Locate the cell with the specified text and output its (x, y) center coordinate. 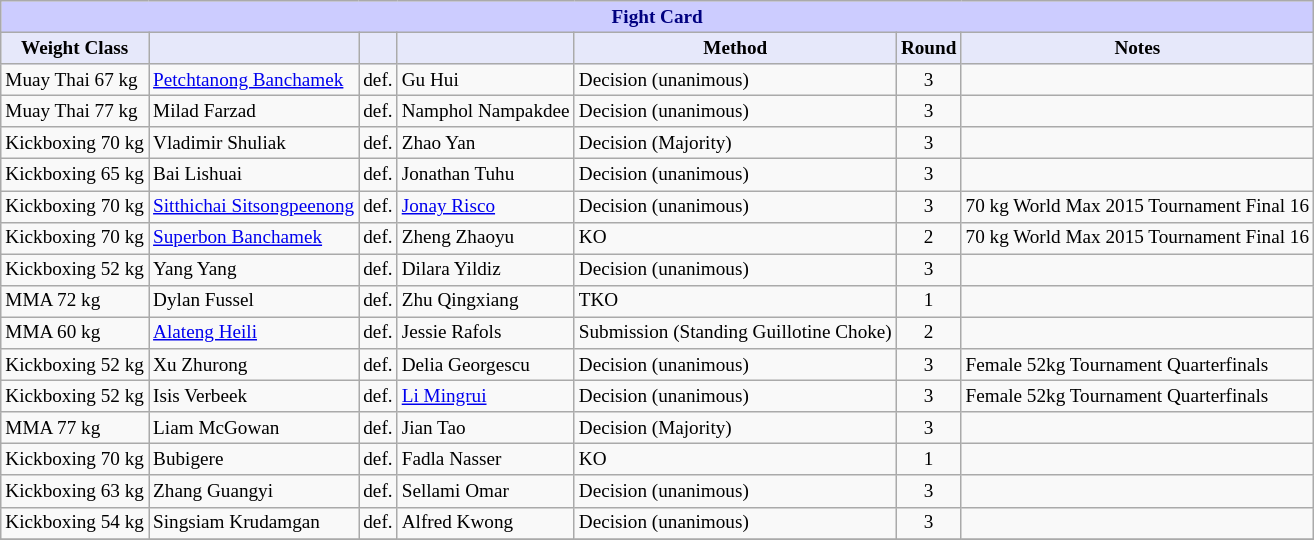
Sellami Omar (486, 491)
Bubigere (254, 460)
Sitthichai Sitsongpeenong (254, 206)
Submission (Standing Guillotine Choke) (735, 333)
Jonathan Tuhu (486, 175)
Petchtanong Banchamek (254, 80)
Kickboxing 63 kg (75, 491)
Zhao Yan (486, 143)
MMA 60 kg (75, 333)
Muay Thai 77 kg (75, 111)
Alfred Kwong (486, 523)
Vladimir Shuliak (254, 143)
Jessie Rafols (486, 333)
Yang Yang (254, 270)
Round (928, 48)
Jian Tao (486, 428)
MMA 77 kg (75, 428)
Zheng Zhaoyu (486, 238)
MMA 72 kg (75, 301)
Delia Georgescu (486, 365)
Namphol Nampakdee (486, 111)
Jonay Risco (486, 206)
Muay Thai 67 kg (75, 80)
Li Mingrui (486, 396)
Zhang Guangyi (254, 491)
TKO (735, 301)
Method (735, 48)
Fight Card (658, 17)
Milad Farzad (254, 111)
Singsiam Krudamgan (254, 523)
Liam McGowan (254, 428)
Isis Verbeek (254, 396)
Notes (1138, 48)
Weight Class (75, 48)
Dylan Fussel (254, 301)
Alateng Heili (254, 333)
Bai Lishuai (254, 175)
Zhu Qingxiang (486, 301)
Fadla Nasser (486, 460)
Kickboxing 54 kg (75, 523)
Dilara Yildiz (486, 270)
Kickboxing 65 kg (75, 175)
Gu Hui (486, 80)
Superbon Banchamek (254, 238)
Xu Zhurong (254, 365)
